Pinpoint the cell where the given text exists, returning its [x, y] midpoint coordinate. 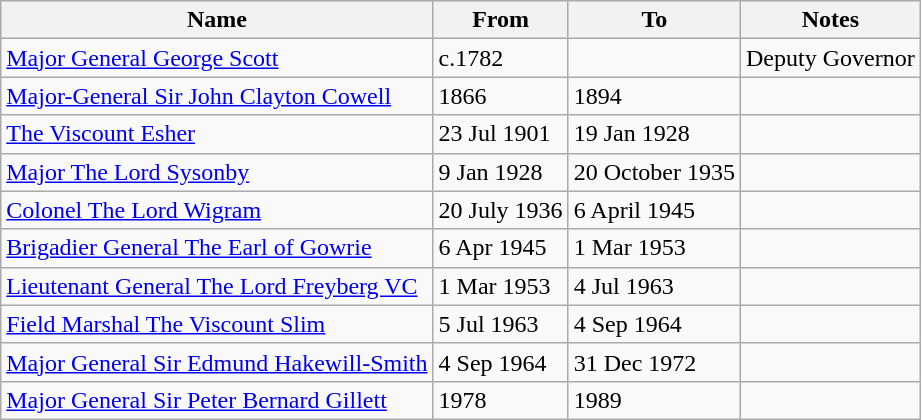
The Viscount Esher [217, 134]
31 Dec 1972 [654, 362]
Major General Sir Edmund Hakewill-Smith [217, 362]
Major General George Scott [217, 58]
6 April 1945 [654, 210]
Major The Lord Sysonby [217, 172]
Lieutenant General The Lord Freyberg VC [217, 286]
Deputy Governor [831, 58]
To [654, 20]
1894 [654, 96]
5 Jul 1963 [500, 324]
23 Jul 1901 [500, 134]
Major-General Sir John Clayton Cowell [217, 96]
6 Apr 1945 [500, 248]
c.1782 [500, 58]
Name [217, 20]
20 October 1935 [654, 172]
Major General Sir Peter Bernard Gillett [217, 400]
1866 [500, 96]
From [500, 20]
Notes [831, 20]
4 Jul 1963 [654, 286]
Brigadier General The Earl of Gowrie [217, 248]
9 Jan 1928 [500, 172]
1978 [500, 400]
20 July 1936 [500, 210]
Colonel The Lord Wigram [217, 210]
1989 [654, 400]
19 Jan 1928 [654, 134]
Field Marshal The Viscount Slim [217, 324]
